From the cell containing the given text, extract its center point as [X, Y] coordinate. 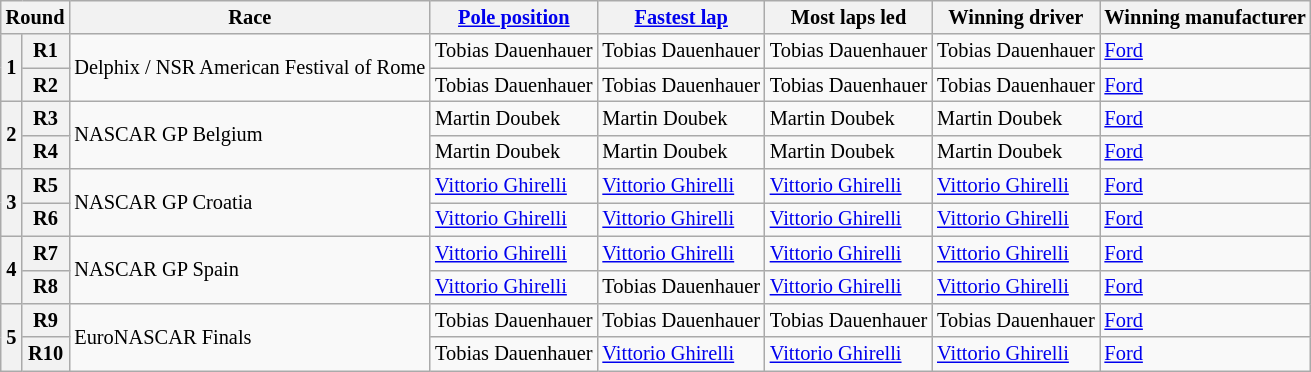
1 [12, 68]
R5 [46, 186]
Most laps led [848, 17]
R6 [46, 219]
Round [36, 17]
Delphix / NSR American Festival of Rome [250, 68]
R9 [46, 320]
R1 [46, 51]
NASCAR GP Croatia [250, 202]
2 [12, 134]
R4 [46, 152]
Fastest lap [680, 17]
EuroNASCAR Finals [250, 336]
4 [12, 270]
R3 [46, 118]
5 [12, 336]
Winning manufacturer [1206, 17]
Race [250, 17]
3 [12, 202]
R10 [46, 354]
R8 [46, 287]
Winning driver [1016, 17]
NASCAR GP Spain [250, 270]
R2 [46, 85]
NASCAR GP Belgium [250, 134]
R7 [46, 253]
Pole position [514, 17]
